Detect which cell encompasses the target text, then output its [X, Y] center coordinate. 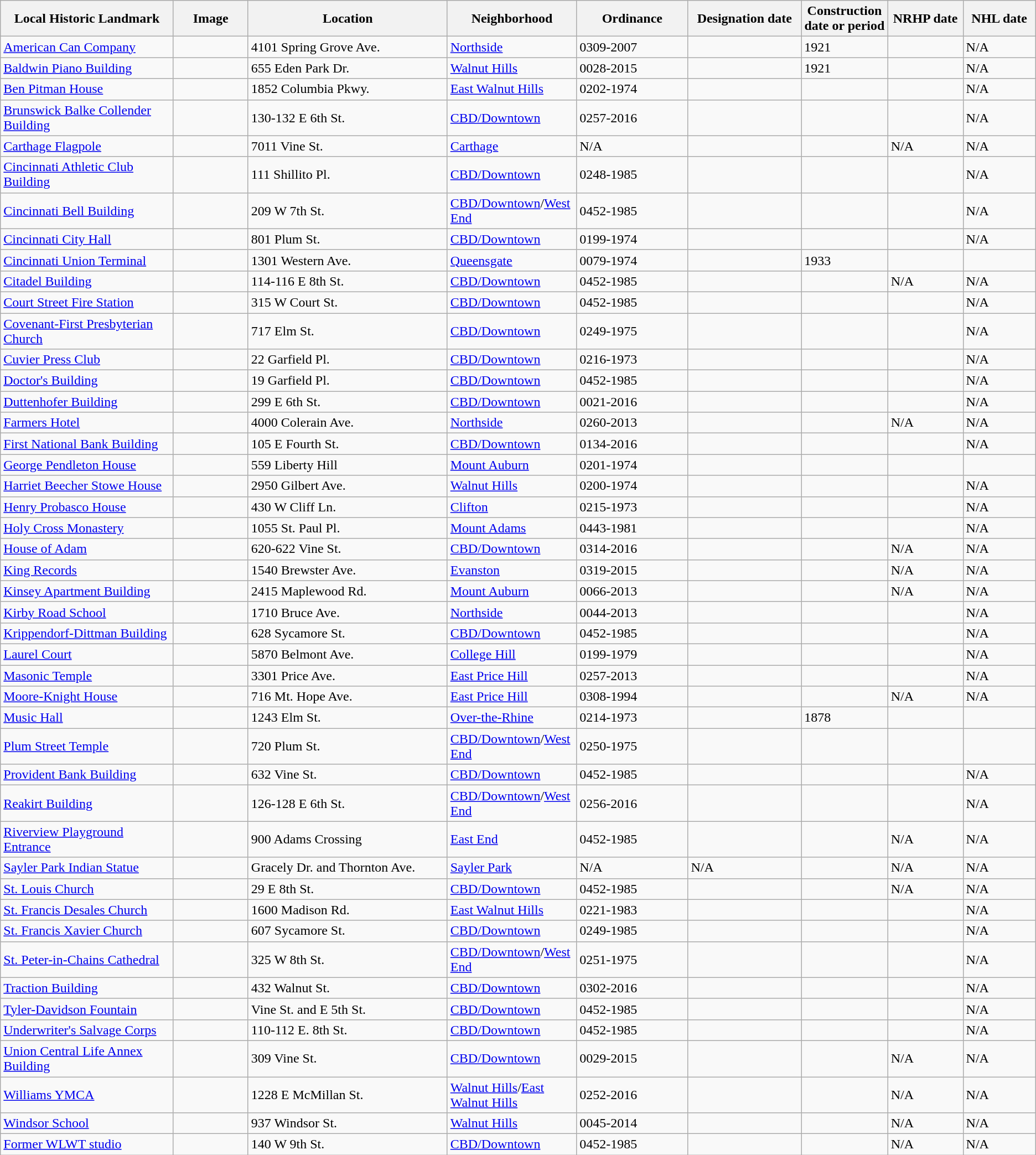
East End [512, 839]
0252-2016 [632, 1095]
0256-2016 [632, 804]
632 Vine St. [348, 775]
Cincinnati Union Terminal [87, 260]
St. Peter-in-Chains Cathedral [87, 960]
Farmers Hotel [87, 423]
655 Eden Park Dr. [348, 68]
Riverview Playground Entrance [87, 839]
NRHP date [925, 19]
0248-1985 [632, 175]
1710 Bruce Ave. [348, 612]
1228 E McMillan St. [348, 1095]
430 W Cliff Ln. [348, 507]
Vine St. and E 5th St. [348, 1009]
Former WLWT studio [87, 1144]
717 Elm St. [348, 331]
126-128 E 6th St. [348, 804]
College Hill [512, 654]
Cuvier Press Club [87, 360]
American Can Company [87, 47]
716 Mt. Hope Ave. [348, 697]
0250-1975 [632, 746]
114-116 E 8th St. [348, 281]
King Records [87, 570]
House of Adam [87, 549]
Williams YMCA [87, 1095]
Kinsey Apartment Building [87, 591]
1243 Elm St. [348, 718]
111 Shillito Pl. [348, 175]
801 Plum St. [348, 239]
Krippendorf-Dittman Building [87, 633]
Moore-Knight House [87, 697]
Brunswick Balke Collender Building [87, 117]
315 W Court St. [348, 302]
Carthage Flagpole [87, 146]
Traction Building [87, 988]
4101 Spring Grove Ave. [348, 47]
110-112 E. 8th St. [348, 1030]
7011 Vine St. [348, 146]
Cincinnati Athletic Club Building [87, 175]
2415 Maplewood Rd. [348, 591]
0260-2013 [632, 423]
0257-2013 [632, 676]
1600 Madison Rd. [348, 910]
0202-1974 [632, 89]
St. Louis Church [87, 889]
Provident Bank Building [87, 775]
1933 [845, 260]
22 Garfield Pl. [348, 360]
1852 Columbia Pkwy. [348, 89]
Construction date or period [845, 19]
0028-2015 [632, 68]
309 Vine St. [348, 1058]
2950 Gilbert Ave. [348, 486]
Ordinance [632, 19]
Sayler Park Indian Statue [87, 868]
Holy Cross Monastery [87, 528]
0221-1983 [632, 910]
0443-1981 [632, 528]
Sayler Park [512, 868]
620-622 Vine St. [348, 549]
Tyler-Davidson Fountain [87, 1009]
4000 Colerain Ave. [348, 423]
Cincinnati City Hall [87, 239]
Evanston [512, 570]
0302-2016 [632, 988]
Carthage [512, 146]
0214-1973 [632, 718]
0201-1974 [632, 465]
0308-1994 [632, 697]
Image [210, 19]
0029-2015 [632, 1058]
5870 Belmont Ave. [348, 654]
Over-the-Rhine [512, 718]
299 E 6th St. [348, 402]
325 W 8th St. [348, 960]
140 W 9th St. [348, 1144]
432 Walnut St. [348, 988]
St. Francis Xavier Church [87, 931]
607 Sycamore St. [348, 931]
Harriet Beecher Stowe House [87, 486]
George Pendleton House [87, 465]
Gracely Dr. and Thornton Ave. [348, 868]
Covenant-First Presbyterian Church [87, 331]
Music Hall [87, 718]
209 W 7th St. [348, 210]
Union Central Life Annex Building [87, 1058]
0249-1975 [632, 331]
0079-1974 [632, 260]
0319-2015 [632, 570]
0309-2007 [632, 47]
Clifton [512, 507]
0314-2016 [632, 549]
Henry Probasco House [87, 507]
105 E Fourth St. [348, 444]
Designation date [745, 19]
1540 Brewster Ave. [348, 570]
1878 [845, 718]
NHL date [999, 19]
Cincinnati Bell Building [87, 210]
19 Garfield Pl. [348, 381]
0199-1974 [632, 239]
0134-2016 [632, 444]
0200-1974 [632, 486]
0021-2016 [632, 402]
0044-2013 [632, 612]
3301 Price Ave. [348, 676]
559 Liberty Hill [348, 465]
Masonic Temple [87, 676]
Ben Pitman House [87, 89]
St. Francis Desales Church [87, 910]
0215-1973 [632, 507]
628 Sycamore St. [348, 633]
1055 St. Paul Pl. [348, 528]
0045-2014 [632, 1123]
Reakirt Building [87, 804]
Duttenhofer Building [87, 402]
720 Plum St. [348, 746]
Location [348, 19]
0216-1973 [632, 360]
First National Bank Building [87, 444]
Windsor School [87, 1123]
1301 Western Ave. [348, 260]
Court Street Fire Station [87, 302]
Walnut Hills/East Walnut Hills [512, 1095]
Mount Adams [512, 528]
Neighborhood [512, 19]
29 E 8th St. [348, 889]
Local Historic Landmark [87, 19]
0257-2016 [632, 117]
0066-2013 [632, 591]
Baldwin Piano Building [87, 68]
0251-1975 [632, 960]
937 Windsor St. [348, 1123]
Laurel Court [87, 654]
Kirby Road School [87, 612]
Queensgate [512, 260]
Doctor's Building [87, 381]
900 Adams Crossing [348, 839]
Citadel Building [87, 281]
Plum Street Temple [87, 746]
130-132 E 6th St. [348, 117]
Underwriter's Salvage Corps [87, 1030]
0199-1979 [632, 654]
0249-1985 [632, 931]
